Find where the given text appears and provide that cell's center as [x, y] coordinate. 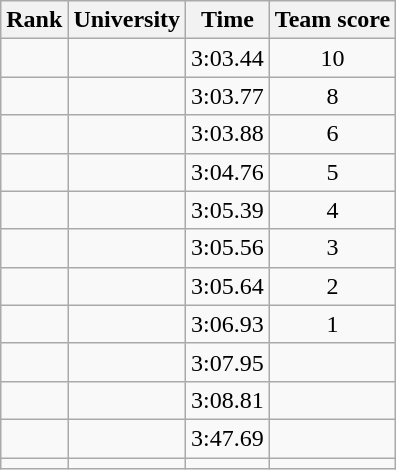
3:47.69 [228, 438]
4 [332, 210]
3:05.64 [228, 286]
6 [332, 134]
3:03.44 [228, 58]
3:06.93 [228, 324]
3:05.39 [228, 210]
3:04.76 [228, 172]
3:03.88 [228, 134]
Rank [34, 20]
3 [332, 248]
3:03.77 [228, 96]
3:05.56 [228, 248]
1 [332, 324]
Time [228, 20]
3:08.81 [228, 400]
University [127, 20]
Team score [332, 20]
8 [332, 96]
10 [332, 58]
3:07.95 [228, 362]
2 [332, 286]
5 [332, 172]
